From the cell containing the given text, extract its center point as [X, Y] coordinate. 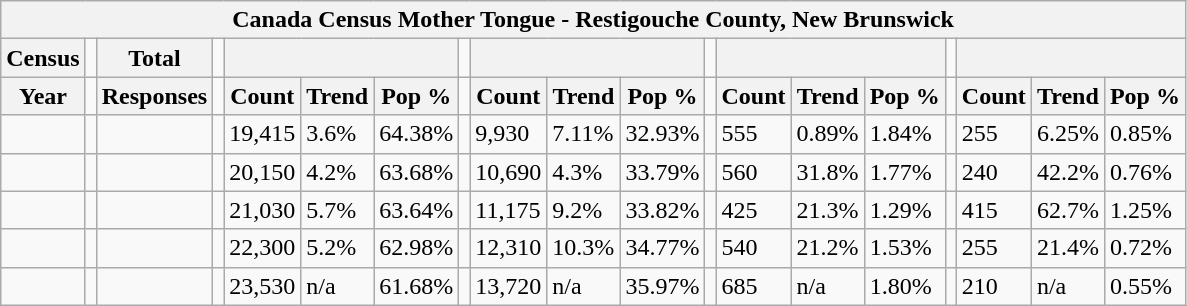
Total [154, 58]
12,310 [508, 248]
415 [994, 210]
62.7% [1068, 210]
31.8% [828, 172]
33.82% [662, 210]
4.2% [338, 172]
Year [43, 96]
22,300 [262, 248]
1.53% [904, 248]
19,415 [262, 134]
3.6% [338, 134]
0.85% [1144, 134]
21.2% [828, 248]
20,150 [262, 172]
1.84% [904, 134]
0.72% [1144, 248]
63.68% [416, 172]
7.11% [584, 134]
0.55% [1144, 286]
1.77% [904, 172]
1.80% [904, 286]
42.2% [1068, 172]
9.2% [584, 210]
64.38% [416, 134]
4.3% [584, 172]
21,030 [262, 210]
0.76% [1144, 172]
210 [994, 286]
5.7% [338, 210]
23,530 [262, 286]
Census [43, 58]
32.93% [662, 134]
Canada Census Mother Tongue - Restigouche County, New Brunswick [594, 20]
0.89% [828, 134]
1.29% [904, 210]
10.3% [584, 248]
34.77% [662, 248]
6.25% [1068, 134]
9,930 [508, 134]
560 [754, 172]
685 [754, 286]
61.68% [416, 286]
10,690 [508, 172]
63.64% [416, 210]
5.2% [338, 248]
240 [994, 172]
540 [754, 248]
21.3% [828, 210]
62.98% [416, 248]
Responses [154, 96]
33.79% [662, 172]
21.4% [1068, 248]
13,720 [508, 286]
1.25% [1144, 210]
35.97% [662, 286]
425 [754, 210]
11,175 [508, 210]
555 [754, 134]
